Determine the [X, Y] coordinate at the center of the cell enclosing the given text.  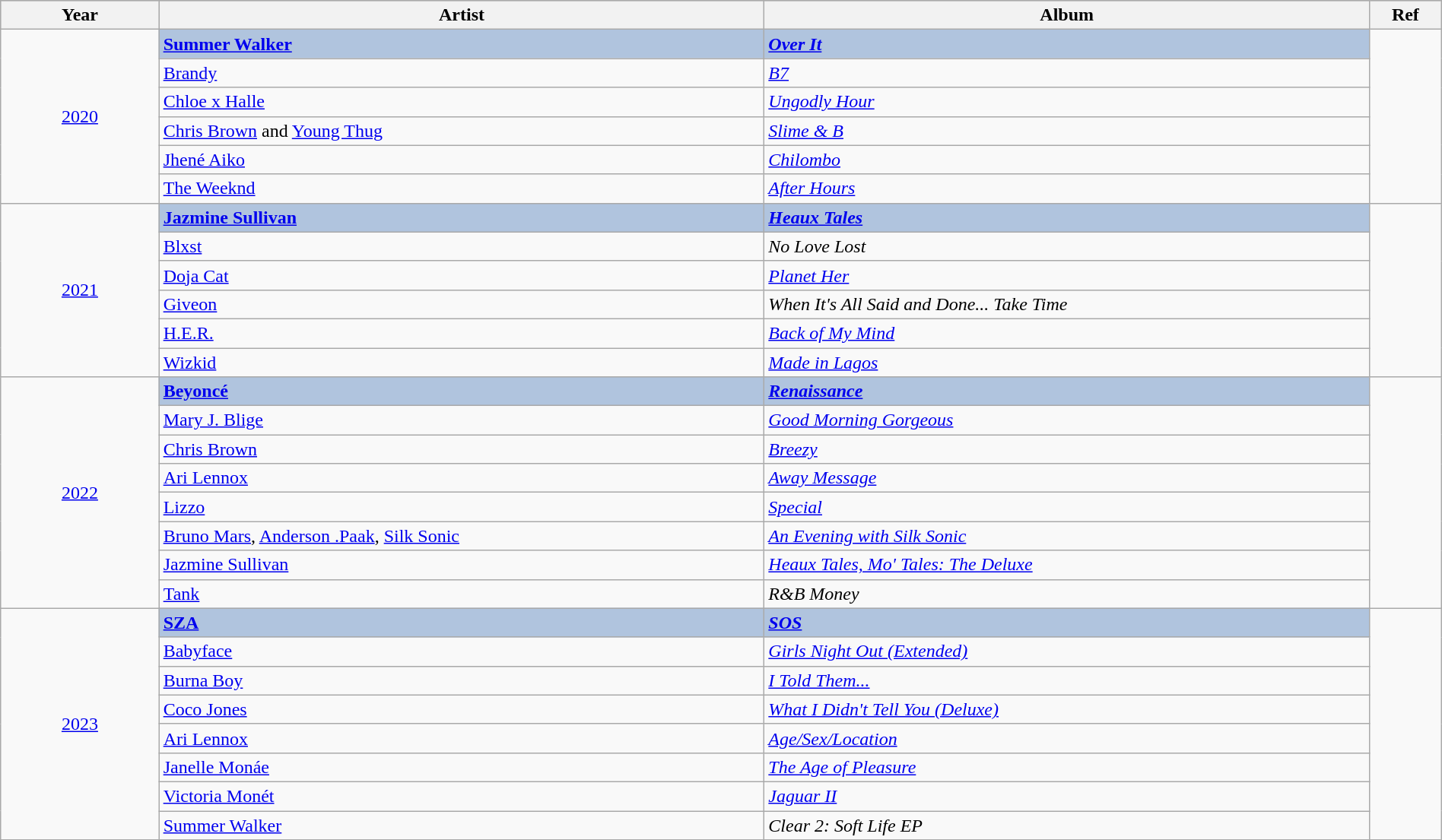
Coco Jones [462, 709]
Chloe x Halle [462, 102]
2021 [80, 290]
Back of My Mind [1067, 333]
Ungodly Hour [1067, 102]
The Age of Pleasure [1067, 767]
Victoria Monét [462, 796]
Bruno Mars, Anderson .Paak, Silk Sonic [462, 536]
Doja Cat [462, 275]
Clear 2: Soft Life EP [1067, 825]
The Weeknd [462, 189]
Renaissance [1067, 391]
Mary J. Blige [462, 420]
B7 [1067, 73]
Away Message [1067, 478]
2022 [80, 493]
Janelle Monáe [462, 767]
Babyface [462, 651]
Breezy [1067, 449]
Girls Night Out (Extended) [1067, 651]
Beyoncé [462, 391]
Brandy [462, 73]
Chilombo [1067, 160]
Planet Her [1067, 275]
2023 [80, 724]
Ref [1405, 15]
Burna Boy [462, 680]
SZA [462, 623]
Jaguar II [1067, 796]
Heaux Tales [1067, 217]
R&B Money [1067, 594]
Giveon [462, 304]
Made in Lagos [1067, 363]
Chris Brown and Young Thug [462, 131]
Wizkid [462, 363]
2020 [80, 116]
No Love Lost [1067, 246]
What I Didn't Tell You (Deluxe) [1067, 709]
Over It [1067, 44]
Artist [462, 15]
Album [1067, 15]
After Hours [1067, 189]
SOS [1067, 623]
Jhené Aiko [462, 160]
Slime & B [1067, 131]
When It's All Said and Done... Take Time [1067, 304]
Chris Brown [462, 449]
Lizzo [462, 507]
H.E.R. [462, 333]
Tank [462, 594]
I Told Them... [1067, 680]
Age/Sex/Location [1067, 738]
An Evening with Silk Sonic [1067, 536]
Special [1067, 507]
Good Morning Gorgeous [1067, 420]
Heaux Tales, Mo' Tales: The Deluxe [1067, 565]
Year [80, 15]
Blxst [462, 246]
